From the cell containing the given text, extract its center point as (x, y) coordinate. 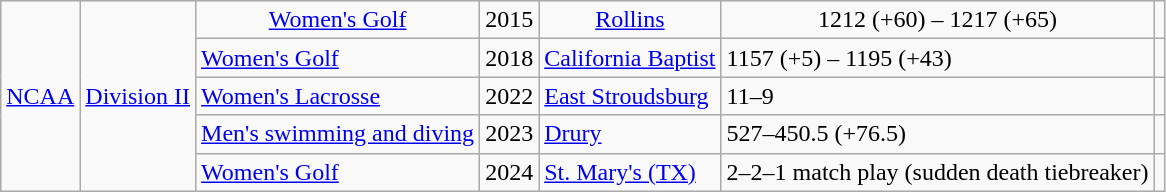
Division II (138, 96)
2015 (510, 20)
11–9 (938, 96)
1212 (+60) – 1217 (+65) (938, 20)
Rollins (630, 20)
2018 (510, 58)
527–450.5 (+76.5) (938, 134)
Men's swimming and diving (338, 134)
St. Mary's (TX) (630, 172)
Drury (630, 134)
2023 (510, 134)
Women's Lacrosse (338, 96)
NCAA (40, 96)
East Stroudsburg (630, 96)
1157 (+5) – 1195 (+43) (938, 58)
2024 (510, 172)
2–2–1 match play (sudden death tiebreaker) (938, 172)
California Baptist (630, 58)
2022 (510, 96)
